Locate the cell with the specified text and output its (X, Y) center coordinate. 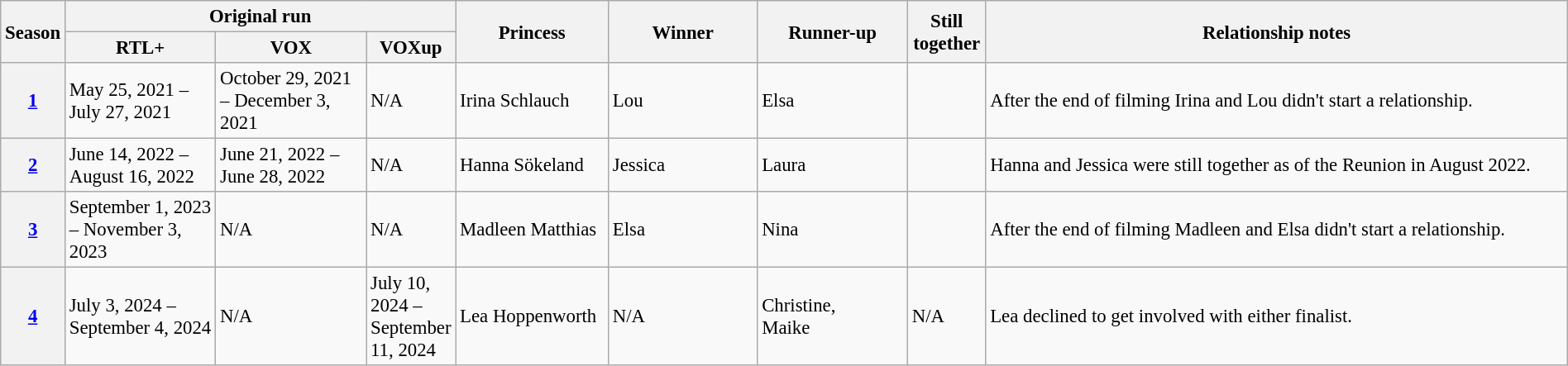
Season (33, 31)
September 1, 2023 – November 3, 2023 (140, 230)
VOX (291, 48)
Lou (683, 101)
Hanna Sökeland (533, 165)
Lea declined to get involved with either finalist. (1277, 317)
Runner-up (833, 31)
RTL+ (140, 48)
Lea Hoppenworth (533, 317)
Laura (833, 165)
Princess (533, 31)
Jessica (683, 165)
Relationship notes (1277, 31)
Irina Schlauch (533, 101)
After the end of filming Madleen and Elsa didn't start a relationship. (1277, 230)
Still together (946, 31)
4 (33, 317)
June 21, 2022 – June 28, 2022 (291, 165)
July 10, 2024 – September 11, 2024 (411, 317)
July 3, 2024 – September 4, 2024 (140, 317)
2 (33, 165)
Christine,Maike (833, 317)
VOXup (411, 48)
Nina (833, 230)
Original run (260, 17)
October 29, 2021 – December 3, 2021 (291, 101)
After the end of filming Irina and Lou didn't start a relationship. (1277, 101)
Winner (683, 31)
May 25, 2021 – July 27, 2021 (140, 101)
Madleen Matthias (533, 230)
1 (33, 101)
3 (33, 230)
June 14, 2022 – August 16, 2022 (140, 165)
Hanna and Jessica were still together as of the Reunion in August 2022. (1277, 165)
